Identify which cell holds the provided text, then report its [x, y] central coordinate. 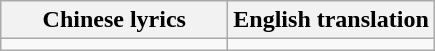
Chinese lyrics [114, 20]
English translation [331, 20]
